Scan for the cell matching the given text and deliver its [X, Y] coordinate at center. 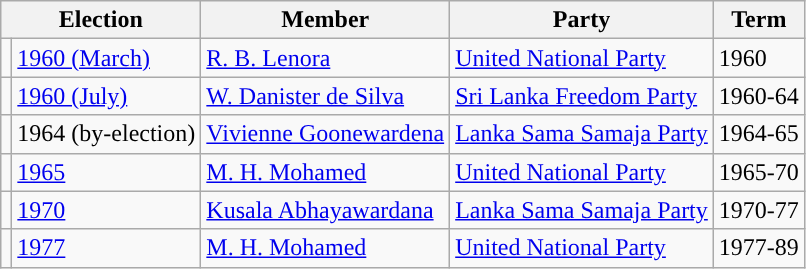
1970 [106, 210]
Election [101, 20]
R. B. Lenora [326, 58]
Vivienne Goonewardena [326, 134]
1964 (by-election) [106, 134]
1977 [106, 248]
Sri Lanka Freedom Party [582, 96]
Member [326, 20]
1965 [106, 172]
1960 [758, 58]
1964-65 [758, 134]
Term [758, 20]
1970-77 [758, 210]
1960-64 [758, 96]
Party [582, 20]
1965-70 [758, 172]
1977-89 [758, 248]
1960 (July) [106, 96]
Kusala Abhayawardana [326, 210]
W. Danister de Silva [326, 96]
1960 (March) [106, 58]
